Return the (x, y) coordinate for the center point of the cell that contains the specified text.  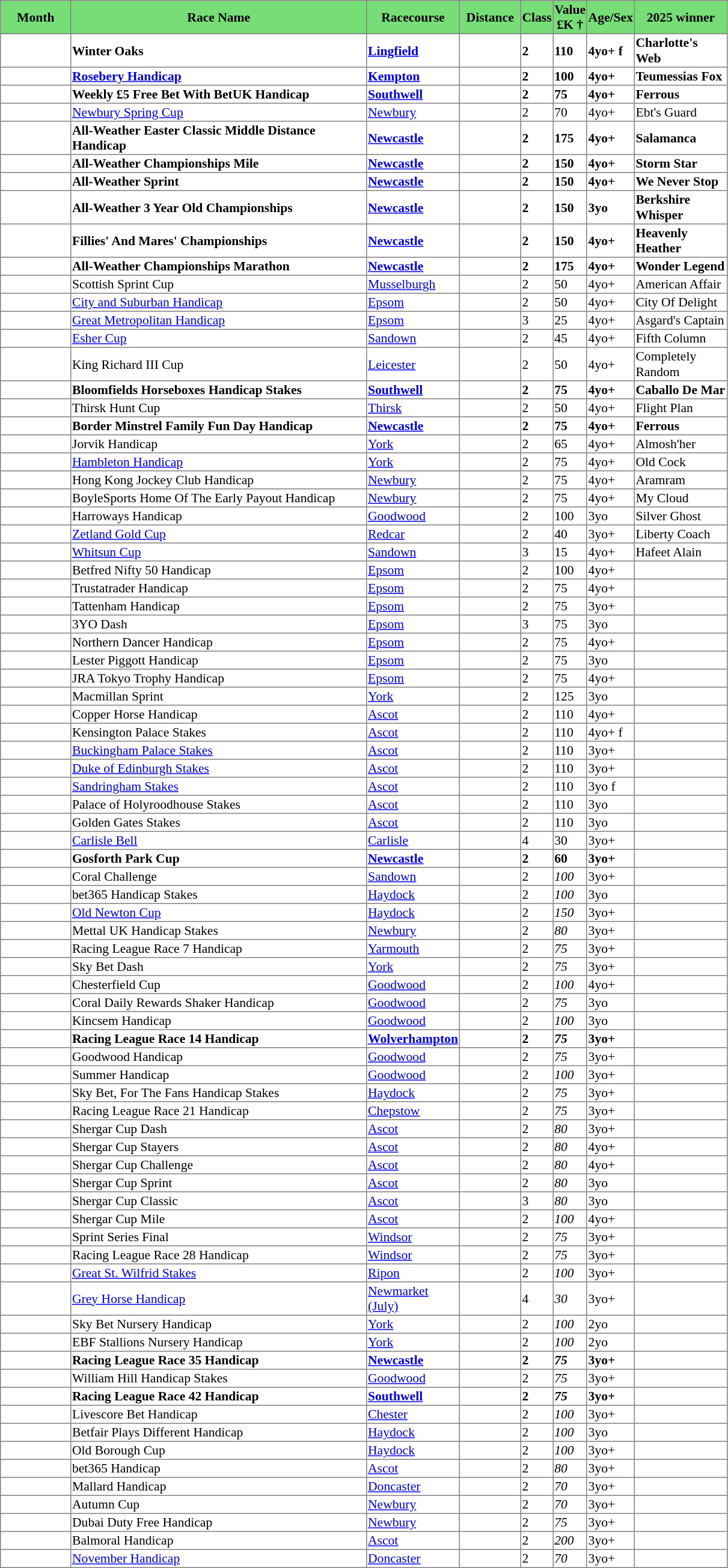
Yarmouth (413, 949)
Carlisle Bell (219, 840)
Sky Bet, For The Fans Handicap Stakes (219, 1093)
25 (570, 320)
125 (570, 696)
Racing League Race 42 Handicap (219, 1396)
Carlisle (413, 840)
Chester (413, 1414)
BoyleSports Home Of The Early Payout Handicap (219, 498)
American Affair (681, 284)
Harroways Handicap (219, 516)
Teumessias Fox (681, 76)
Old Borough Cup (219, 1450)
Macmillan Sprint (219, 696)
Kensington Palace Stakes (219, 732)
200 (570, 1540)
Charlotte's Web (681, 50)
Rosebery Handicap (219, 76)
Trustatrader Handicap (219, 588)
Racing League Race 28 Handicap (219, 1255)
65 (570, 444)
Kempton (413, 76)
Storm Star (681, 163)
Berkshire Whisper (681, 207)
15 (570, 552)
Great St. Wilfrid Stakes (219, 1273)
Sandringham Stakes (219, 786)
Shergar Cup Mile (219, 1219)
Aramram (681, 480)
Tattenham Handicap (219, 606)
Buckingham Palace Stakes (219, 750)
Chepstow (413, 1111)
Copper Horse Handicap (219, 714)
City and Suburban Handicap (219, 302)
Asgard's Captain (681, 320)
3yo f (611, 786)
All-Weather Easter Classic Middle Distance Handicap (219, 138)
We Never Stop (681, 181)
EBF Stallions Nursery Handicap (219, 1342)
Thirsk Hunt Cup (219, 408)
60 (570, 858)
2025 winner (681, 17)
Redcar (413, 534)
William Hill Handicap Stakes (219, 1378)
November Handicap (219, 1558)
Ebt's Guard (681, 112)
bet365 Handicap (219, 1468)
All-Weather Sprint (219, 181)
Wonder Legend (681, 266)
My Cloud (681, 498)
Lingfield (413, 50)
Old Newton Cup (219, 913)
Scottish Sprint Cup (219, 284)
Goodwood Handicap (219, 1057)
Leicester (413, 364)
Heavenly Heather (681, 241)
Hafeet Alain (681, 552)
Dubai Duty Free Handicap (219, 1522)
Almosh'her (681, 444)
Month (36, 17)
Livescore Bet Handicap (219, 1414)
Grey Horse Handicap (219, 1299)
40 (570, 534)
All-Weather Championships Marathon (219, 266)
Bloomfields Horseboxes Handicap Stakes (219, 390)
Ripon (413, 1273)
Shergar Cup Sprint (219, 1183)
3YO Dash (219, 624)
Sky Bet Dash (219, 967)
All-Weather 3 Year Old Championships (219, 207)
JRA Tokyo Trophy Handicap (219, 678)
Palace of Holyroodhouse Stakes (219, 804)
Newbury Spring Cup (219, 112)
Class (537, 17)
Shergar Cup Challenge (219, 1165)
Sky Bet Nursery Handicap (219, 1324)
Wolverhampton (413, 1039)
Coral Challenge (219, 877)
45 (570, 338)
Racecourse (413, 17)
Hong Kong Jockey Club Handicap (219, 480)
Race Name (219, 17)
Racing League Race 21 Handicap (219, 1111)
Fifth Column (681, 338)
bet365 Handicap Stakes (219, 895)
Esher Cup (219, 338)
Betfair Plays Different Handicap (219, 1432)
Weekly £5 Free Bet With BetUK Handicap (219, 94)
Duke of Edinburgh Stakes (219, 768)
All-Weather Championships Mile (219, 163)
Zetland Gold Cup (219, 534)
Silver Ghost (681, 516)
Musselburgh (413, 284)
Age/Sex (611, 17)
Autumn Cup (219, 1504)
City Of Delight (681, 302)
Winter Oaks (219, 50)
Old Cock (681, 462)
Whitsun Cup (219, 552)
Mettal UK Handicap Stakes (219, 931)
Coral Daily Rewards Shaker Handicap (219, 1003)
Lester Piggott Handicap (219, 660)
Flight Plan (681, 408)
Betfred Nifty 50 Handicap (219, 570)
Shergar Cup Stayers (219, 1147)
Value £K † (570, 17)
Fillies' And Mares' Championships (219, 241)
Golden Gates Stakes (219, 822)
Balmoral Handicap (219, 1540)
Kincsem Handicap (219, 1021)
Jorvik Handicap (219, 444)
Racing League Race 14 Handicap (219, 1039)
Northern Dancer Handicap (219, 642)
Thirsk (413, 408)
Mallard Handicap (219, 1486)
Completely Random (681, 364)
Caballo De Mar (681, 390)
Racing League Race 35 Handicap (219, 1360)
Shergar Cup Dash (219, 1129)
Newmarket (July) (413, 1299)
Summer Handicap (219, 1075)
Great Metropolitan Handicap (219, 320)
Distance (490, 17)
Sprint Series Final (219, 1237)
Liberty Coach (681, 534)
Border Minstrel Family Fun Day Handicap (219, 426)
Shergar Cup Classic (219, 1201)
King Richard III Cup (219, 364)
Hambleton Handicap (219, 462)
Gosforth Park Cup (219, 858)
Salamanca (681, 138)
Chesterfield Cup (219, 985)
Racing League Race 7 Handicap (219, 949)
